Provide the [x, y] coordinate of the cell's center where the given text is located.  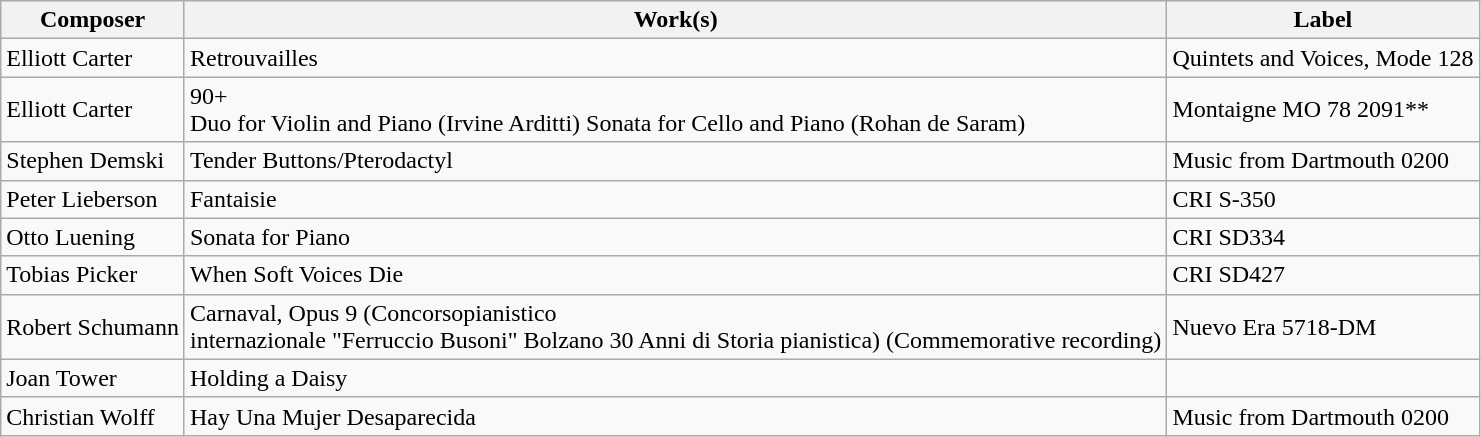
Joan Tower [93, 378]
CRI SD427 [1323, 275]
Hay Una Mujer Desaparecida [675, 416]
Sonata for Piano [675, 237]
Tender Buttons/Pterodactyl [675, 161]
Holding a Daisy [675, 378]
90+Duo for Violin and Piano (Irvine Arditti) Sonata for Cello and Piano (Rohan de Saram) [675, 110]
CRI S-350 [1323, 199]
When Soft Voices Die [675, 275]
Carnaval, Opus 9 (Concorsopianisticointernazionale "Ferruccio Busoni" Bolzano 30 Anni di Storia pianistica) (Commemorative recording) [675, 326]
Fantaisie [675, 199]
Montaigne MO 78 2091** [1323, 110]
Composer [93, 20]
Work(s) [675, 20]
Peter Lieberson [93, 199]
CRI SD334 [1323, 237]
Otto Luening [93, 237]
Stephen Demski [93, 161]
Label [1323, 20]
Christian Wolff [93, 416]
Nuevo Era 5718-DM [1323, 326]
Retrouvailles [675, 58]
Robert Schumann [93, 326]
Quintets and Voices, Mode 128 [1323, 58]
Tobias Picker [93, 275]
